Scan for the cell matching the given text and deliver its [X, Y] coordinate at center. 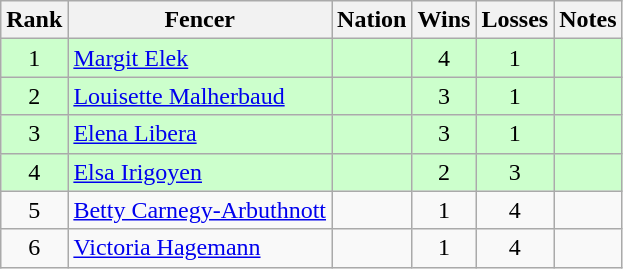
Notes [588, 20]
Betty Carnegy-Arbuthnott [200, 210]
5 [34, 210]
Losses [515, 20]
Wins [444, 20]
Margit Elek [200, 58]
Fencer [200, 20]
Elsa Irigoyen [200, 172]
Rank [34, 20]
Nation [372, 20]
Victoria Hagemann [200, 248]
Louisette Malherbaud [200, 96]
6 [34, 248]
Elena Libera [200, 134]
